Pinpoint the cell where the given text exists, returning its [x, y] midpoint coordinate. 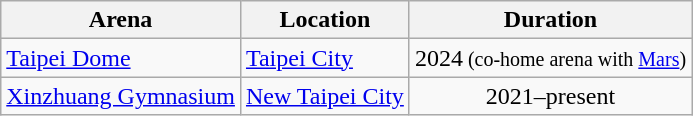
2024 (co-home arena with Mars) [550, 58]
Taipei Dome [121, 58]
Taipei City [324, 58]
Xinzhuang Gymnasium [121, 96]
Arena [121, 20]
2021–present [550, 96]
Location [324, 20]
Duration [550, 20]
New Taipei City [324, 96]
